Identify which cell holds the provided text, then report its (X, Y) central coordinate. 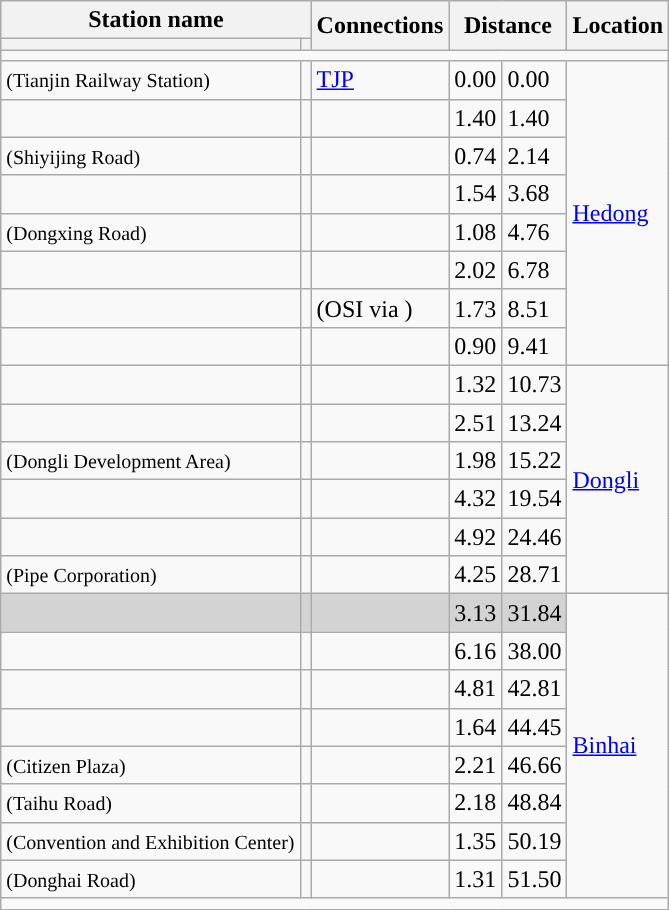
1.08 (476, 232)
(Dongli Development Area) (150, 461)
24.46 (534, 537)
1.64 (476, 727)
51.50 (534, 879)
8.51 (534, 308)
6.78 (534, 270)
48.84 (534, 803)
Connections (380, 26)
(Dongxing Road) (150, 232)
31.84 (534, 613)
(Taihu Road) (150, 803)
2.02 (476, 270)
1.31 (476, 879)
2.21 (476, 765)
(Tianjin Railway Station) (150, 80)
(Shiyijing Road) (150, 156)
1.32 (476, 384)
10.73 (534, 384)
9.41 (534, 346)
6.16 (476, 651)
19.54 (534, 499)
13.24 (534, 423)
Dongli (618, 479)
(Pipe Corporation) (150, 575)
TJP (380, 80)
Binhai (618, 746)
4.76 (534, 232)
1.35 (476, 841)
1.54 (476, 194)
0.90 (476, 346)
42.81 (534, 689)
(Convention and Exhibition Center) (150, 841)
Distance (508, 26)
50.19 (534, 841)
(Citizen Plaza) (150, 765)
3.68 (534, 194)
46.66 (534, 765)
0.74 (476, 156)
Hedong (618, 213)
4.81 (476, 689)
1.98 (476, 461)
3.13 (476, 613)
(Donghai Road) (150, 879)
28.71 (534, 575)
2.14 (534, 156)
38.00 (534, 651)
4.92 (476, 537)
15.22 (534, 461)
1.73 (476, 308)
2.51 (476, 423)
Location (618, 26)
4.32 (476, 499)
(OSI via ) (380, 308)
Station name (156, 20)
44.45 (534, 727)
2.18 (476, 803)
4.25 (476, 575)
